Find where the given text appears and provide that cell's center as [x, y] coordinate. 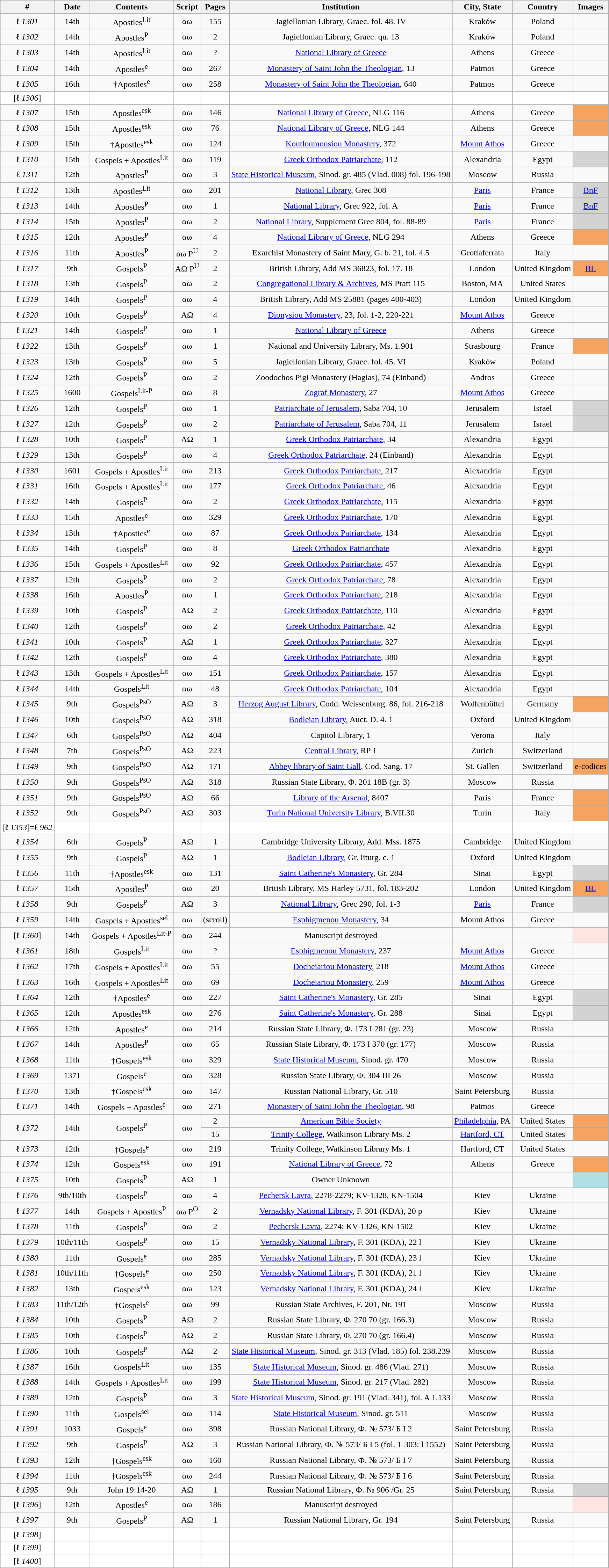
State Historical Museum, Sinod. gr. 511 [341, 1414]
ℓ 1308 [27, 128]
ℓ 1397 [27, 1520]
Cambridge [482, 842]
Greek Orthodox Patriarchate, 78 [341, 579]
ℓ 1369 [27, 1075]
Vernadsky National Library, F. 301 (KDA), 22 l [341, 1242]
British Library, MS Harley 5731, fol. 183-202 [341, 889]
285 [215, 1258]
e-codices [591, 767]
ℓ 1391 [27, 1429]
Trinity College, Watkinson Library Ms. 2 [341, 1134]
ℓ 1364 [27, 998]
Vernadsky National Library, F. 301 (KDA), 20 p [341, 1211]
398 [215, 1429]
ℓ 1309 [27, 144]
State Historical Museum, Sinod. gr. 191 (Vlad. 341), fol. A 1.133 [341, 1398]
135 [215, 1367]
ℓ 1365 [27, 1013]
ℓ 1351 [27, 797]
National Library of Greece, NLG 294 [341, 237]
ℓ 1386 [27, 1351]
Greek Orthodox Patriarchate, 115 [341, 502]
Boston, MA [482, 284]
ℓ 1394 [27, 1476]
ℓ 1385 [27, 1335]
ℓ 1303 [27, 52]
ℓ 1341 [27, 642]
7th [72, 750]
ℓ 1343 [27, 673]
Greek Orthodox Patriarchate, 157 [341, 673]
Vernadsky National Library, F. 301 (KDA), 23 l [341, 1258]
ℓ 1314 [27, 222]
Patriarchate of Jerusalem, Saba 704, 11 [341, 424]
404 [215, 735]
Russian National Library, Ф. № 573/ Б I 6 [341, 1476]
ℓ 1355 [27, 857]
ℓ 1368 [27, 1060]
ℓ 1354 [27, 842]
ℓ 1381 [27, 1273]
ℓ 1330 [27, 470]
Jagiellonian Library, Graec. fol. 45. VI [341, 362]
ℓ 1302 [27, 37]
ℓ 1338 [27, 595]
ℓ 1392 [27, 1444]
69 [215, 982]
Greek Orthodox Patriarchate, 112 [341, 159]
ℓ 1305 [27, 84]
ℓ 1345 [27, 704]
Russian State Library, Φ. 270 70 (gr. 166.4) [341, 1335]
Russian National Library, Ф. № 573/ Б I 2 [341, 1429]
Zoodochos Pigi Monastery (Hagias), 74 (Einband) [341, 377]
131 [215, 873]
Russian National Library, Gr. 510 [341, 1091]
213 [215, 470]
Greek Orthodox Patriarchate, 34 [341, 440]
ℓ 1317 [27, 268]
Trinity College, Watkinson Library Ms. 1 [341, 1149]
ℓ 1327 [27, 424]
ℓ 1371 [27, 1107]
ℓ 1358 [27, 904]
223 [215, 750]
ℓ 1379 [27, 1242]
76 [215, 128]
ℓ 1366 [27, 1029]
1601 [72, 470]
Esphigmenou Monastery, 237 [341, 951]
66 [215, 797]
Greek Orthodox Patriarchate, 217 [341, 470]
Greek Orthodox Patriarchate, 104 [341, 688]
48 [215, 688]
ℓ 1349 [27, 767]
British Library, Add MS 36823, fol. 17. 18 [341, 268]
[ℓ 1360] [27, 936]
ℓ 1323 [27, 362]
Koutloumousiou Monastery, 372 [341, 144]
ℓ 1313 [27, 206]
(scroll) [215, 920]
ℓ 1395 [27, 1490]
αω PO [187, 1211]
Russian State Archives, F. 201, Nr. 191 [341, 1305]
Country [543, 7]
Vernadsky National Library, F. 301 (KDA), 21 l [341, 1273]
Pechersk Lavra, 2278-2279; KV-1328, KN-1504 [341, 1196]
ℓ 1336 [27, 564]
155 [215, 22]
Pages [215, 7]
Greek Orthodox Patriarchate, 327 [341, 642]
Greek Orthodox Patriarchate, 42 [341, 626]
1033 [72, 1429]
Russian National Library, Ф. № 906 /Gr. 25 [341, 1490]
Cambridge University Library, Add. Mss. 1875 [341, 842]
Russian State Library, Φ. 173 I 370 (gr. 177) [341, 1044]
ℓ 1310 [27, 159]
ℓ 1372 [27, 1127]
ℓ 1307 [27, 112]
Greek Orthodox Patriarchate, 46 [341, 486]
ℓ 1380 [27, 1258]
ℓ 1362 [27, 966]
ℓ 1393 [27, 1460]
Philadelphia, PA [482, 1121]
Greek Orthodox Patriarchate, 380 [341, 658]
Turin National University Library, B.VII.30 [341, 813]
99 [215, 1305]
160 [215, 1460]
328 [215, 1075]
State Historical Museum, Sinod. gr. 217 (Vlad. 282) [341, 1382]
ℓ 1337 [27, 579]
Germany [543, 704]
ℓ 1342 [27, 658]
Greek Orthodox Patriarchate, 457 [341, 564]
City, State [482, 7]
267 [215, 68]
American Bible Society [341, 1121]
ℓ 1319 [27, 299]
ℓ 1329 [27, 455]
[ℓ 1396] [27, 1504]
ℓ 1325 [27, 393]
Verona [482, 735]
Monastery of Saint John the Theologian, 98 [341, 1107]
Greek Orthodox Patriarchate, 134 [341, 533]
Institution [341, 7]
ℓ 1324 [27, 377]
123 [215, 1288]
Dionysiou Monastery, 23, fol. 1-2, 220-221 [341, 315]
Russian State Library, Φ. 304 III 26 [341, 1075]
Greek Orthodox Patriarchate [341, 549]
ℓ 1304 [27, 68]
ℓ 1363 [27, 982]
Wolfenbüttel [482, 704]
Gospels + ApostlesLit-P [132, 936]
Greek Orthodox Patriarchate, 218 [341, 595]
Central Library, RP 1 [341, 750]
ℓ 1387 [27, 1367]
ℓ 1315 [27, 237]
Russian National Library, Ф. № 573/ Б I 7 [341, 1460]
Strasbourg [482, 346]
[ℓ 1306] [27, 98]
ℓ 1316 [27, 253]
Russian State Library, Φ. 173 I 281 (gr. 23) [341, 1029]
Gospels + Apostlese [132, 1107]
ℓ 1361 [27, 951]
ℓ 1382 [27, 1288]
ℓ 1320 [27, 315]
Saint Catherine's Monastery, Gr. 288 [341, 1013]
ℓ 1328 [27, 440]
ℓ 1370 [27, 1091]
Exarchist Monastery of Saint Mary, G. b. 21, fol. 4.5 [341, 253]
250 [215, 1273]
ℓ 1357 [27, 889]
National Library of Greece, NLG 116 [341, 112]
ℓ 1377 [27, 1211]
Jagiellonian Library, Graec. fol. 48. IV [341, 22]
ΑΩ PU [187, 268]
Greek Orthodox Patriarchate, 110 [341, 611]
Gospels + ApostlesP [132, 1211]
Date [72, 7]
ℓ 1383 [27, 1305]
British Library, Add MS 25881 (pages 400-403) [341, 299]
65 [215, 1044]
191 [215, 1164]
Esphigmenou Monastery, 34 [341, 920]
ℓ 1322 [27, 346]
Contents [132, 7]
ℓ 1331 [27, 486]
ℓ 1356 [27, 873]
ℓ 1301 [27, 22]
Bodleian Library, Gr. liturg. c. 1 [341, 857]
ℓ 1378 [27, 1226]
St. Gallen [482, 767]
114 [215, 1414]
9th/10th [72, 1196]
303 [215, 813]
5 [215, 362]
Gospelssel [132, 1414]
Saint Catherine's Monastery, Gr. 285 [341, 998]
Saint Catherine's Monastery, Gr. 284 [341, 873]
271 [215, 1107]
ℓ 1389 [27, 1398]
ℓ 1352 [27, 813]
1371 [72, 1075]
αω PU [187, 253]
Russian State Library, Φ. 270 70 (gr. 166.3) [341, 1320]
ℓ 1375 [27, 1179]
Herzog August Library, Codd. Weissenburg. 86, fol. 216-218 [341, 704]
Russian National Library, Gr. 194 [341, 1520]
Congregational Library & Archives, MS Pratt 115 [341, 284]
87 [215, 533]
177 [215, 486]
ℓ 1376 [27, 1196]
258 [215, 84]
ℓ 1359 [27, 920]
GospelsLit-P [132, 393]
Monastery of Saint John the Theologian, 640 [341, 84]
119 [215, 159]
[ℓ 1400] [27, 1561]
ℓ 1312 [27, 190]
Greek Orthodox Patriarchate, 170 [341, 517]
147 [215, 1091]
State Historical Museum, Sinod. gr. 485 (Vlad. 008) fol. 196-198 [341, 175]
State Historical Museum, Sinod. gr. 313 (Vlad. 185) fol. 238.239 [341, 1351]
National and University Library, Ms. 1.901 [341, 346]
186 [215, 1504]
Docheiariou Monastery, 218 [341, 966]
ℓ 1335 [27, 549]
[ℓ 1399] [27, 1548]
214 [215, 1029]
Zograf Monastery, 27 [341, 393]
Gospels + Apostlessel [132, 920]
20 [215, 889]
Patriarchate of Jerusalem, Saba 704, 10 [341, 408]
ℓ 1373 [27, 1149]
Capitol Library, 1 [341, 735]
151 [215, 673]
Russian National Library, Ф. № 573/ Б I 5 (fol. 1-303: l 1552) [341, 1444]
ℓ 1333 [27, 517]
State Historical Museum, Sinod. gr. 470 [341, 1060]
ℓ 1367 [27, 1044]
Vernadsky National Library, F. 301 (KDA), 24 l [341, 1288]
146 [215, 112]
11th/12th [72, 1305]
ℓ 1332 [27, 502]
[ℓ 1398] [27, 1534]
219 [215, 1149]
276 [215, 1013]
201 [215, 190]
Owner Unknown [341, 1179]
Grottaferrata [482, 253]
171 [215, 767]
ℓ 1334 [27, 533]
Library of the Arsenal, 8407 [341, 797]
Images [591, 7]
ℓ 1390 [27, 1414]
ℓ 1340 [27, 626]
227 [215, 998]
[ℓ 1353]=ℓ 962 [27, 827]
ℓ 1388 [27, 1382]
Pechersk Lavra, 2274; KV-1326, KN-1502 [341, 1226]
National Library, Grec 290, fol. 1-3 [341, 904]
Zurich [482, 750]
199 [215, 1382]
ℓ 1384 [27, 1320]
Jagiellonian Library, Graec. qu. 13 [341, 37]
ℓ 1350 [27, 782]
ℓ 1346 [27, 720]
John 19:14-20 [132, 1490]
Monastery of Saint John the Theologian, 13 [341, 68]
Turin [482, 813]
ℓ 1339 [27, 611]
1600 [72, 393]
ℓ 1321 [27, 331]
ℓ 1374 [27, 1164]
Andros [482, 377]
Abbey library of Saint Gall, Cod. Sang. 17 [341, 767]
ℓ 1326 [27, 408]
National Library of Greece, NLG 144 [341, 128]
National Library of Greece, 72 [341, 1164]
Russian State Library, Φ. 201 18B (gr. 3) [341, 782]
ℓ 1347 [27, 735]
National Library, Grec 308 [341, 190]
ℓ 1344 [27, 688]
Bodleian Library, Auct. D. 4. 1 [341, 720]
State Historical Museum, Sinod. gr. 486 (Vlad. 271) [341, 1367]
17th [72, 966]
ℓ 1318 [27, 284]
124 [215, 144]
92 [215, 564]
# [27, 7]
18th [72, 951]
ℓ 1348 [27, 750]
Greek Orthodox Patriarchate, 24 (Einband) [341, 455]
ℓ 1311 [27, 175]
Script [187, 7]
National Library, Grec 922, fol. A [341, 206]
55 [215, 966]
Docheiariou Monastery, 259 [341, 982]
National Library, Supplement Grec 804, fol. 88-89 [341, 222]
